Return the [X, Y] coordinate for the center point of the cell that contains the specified text.  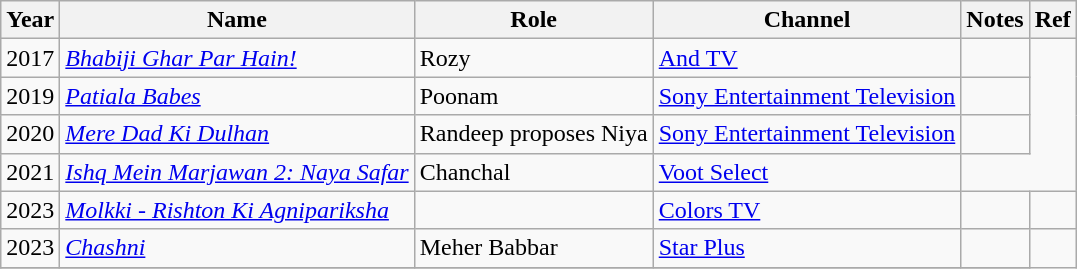
Meher Babbar [534, 248]
2020 [30, 134]
Rozy [534, 58]
And TV [807, 58]
Role [534, 20]
Bhabiji Ghar Par Hain! [237, 58]
Colors TV [807, 210]
Chashni [237, 248]
Molkki - Rishton Ki Agnipariksha [237, 210]
2021 [30, 172]
2019 [30, 96]
Ref [1052, 20]
Patiala Babes [237, 96]
Chanchal [534, 172]
Mere Dad Ki Dulhan [237, 134]
2017 [30, 58]
Star Plus [807, 248]
Notes [995, 20]
Randeep proposes Niya [534, 134]
Channel [807, 20]
Name [237, 20]
Ishq Mein Marjawan 2: Naya Safar [237, 172]
Poonam [534, 96]
Year [30, 20]
Voot Select [807, 172]
